Find where the given text appears and provide that cell's center as [x, y] coordinate. 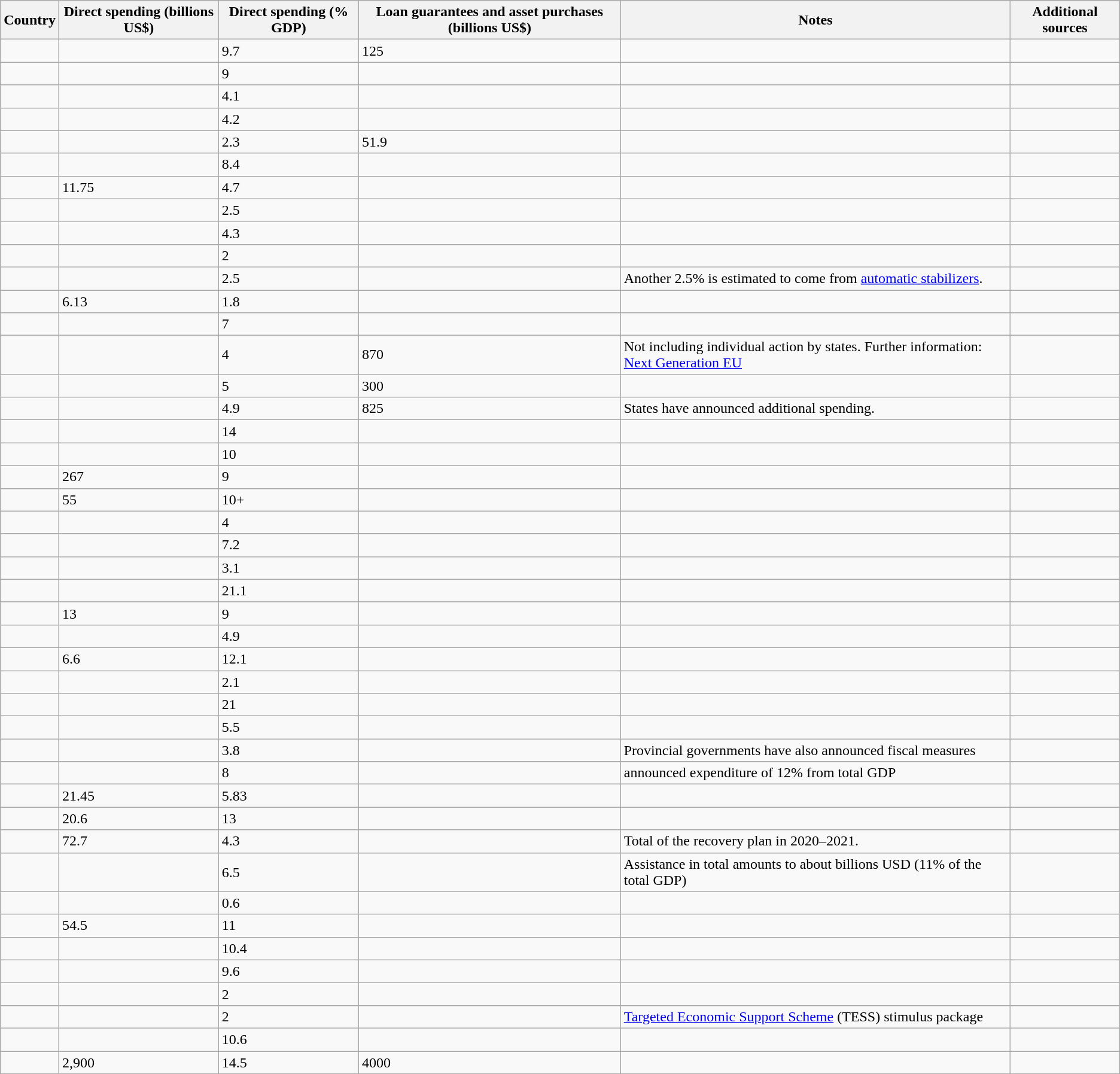
6.13 [139, 301]
54.5 [139, 926]
2,900 [139, 1062]
10.4 [288, 948]
7.2 [288, 545]
Assistance in total amounts to about billions USD (11% of the total GDP) [815, 872]
Direct spending (billions US$) [139, 20]
States have announced additional spending. [815, 409]
72.7 [139, 841]
0.6 [288, 903]
3.1 [288, 568]
4.7 [288, 187]
6.5 [288, 872]
10.6 [288, 1039]
11 [288, 926]
12.1 [288, 659]
Country [30, 20]
10+ [288, 500]
14.5 [288, 1062]
300 [490, 386]
4.1 [288, 96]
Loan guarantees and asset purchases (billions US$) [490, 20]
Targeted Economic Support Scheme (TESS) stimulus package [815, 1017]
10 [288, 454]
3.8 [288, 750]
Notes [815, 20]
5 [288, 386]
2.3 [288, 142]
2.1 [288, 681]
11.75 [139, 187]
9.6 [288, 971]
Additional sources [1065, 20]
9.7 [288, 51]
Provincial governments have also announced fiscal measures [815, 750]
125 [490, 51]
8.4 [288, 165]
4000 [490, 1062]
Not including individual action by states. Further information: Next Generation EU [815, 355]
1.8 [288, 301]
267 [139, 477]
Another 2.5% is estimated to come from automatic stabilizers. [815, 278]
14 [288, 431]
20.6 [139, 819]
5.5 [288, 728]
870 [490, 355]
4.2 [288, 119]
21.45 [139, 796]
6.6 [139, 659]
announced expenditure of 12% from total GDP [815, 773]
21 [288, 705]
825 [490, 409]
7 [288, 324]
8 [288, 773]
51.9 [490, 142]
21.1 [288, 591]
Direct spending (% GDP) [288, 20]
55 [139, 500]
5.83 [288, 796]
Total of the recovery plan in 2020–2021. [815, 841]
